Determine the (x, y) coordinate at the center of the cell enclosing the given text.  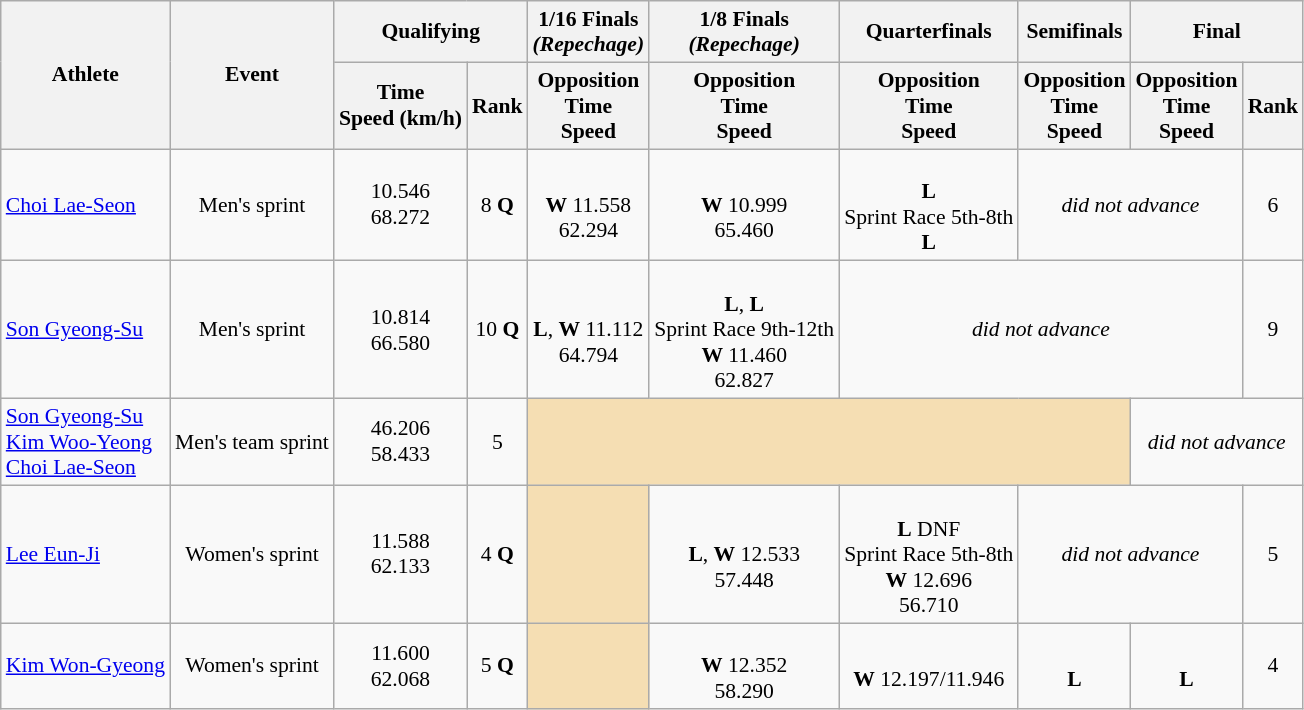
4 Q (498, 554)
Semifinals (1074, 32)
L, LSprint Race 9th-12thW 11.460 62.827 (744, 330)
Qualifying (431, 32)
5 Q (498, 666)
L DNF Sprint Race 5th-8th W 12.696 56.710 (928, 554)
Choi Lae-Seon (86, 205)
10 Q (498, 330)
Final (1216, 32)
L, W 11.112 64.794 (589, 330)
Event (252, 75)
6 (1274, 205)
Son Gyeong-Su (86, 330)
Quarterfinals (928, 32)
11.60062.068 (400, 666)
LSprint Race 5th-8thL (928, 205)
L, W 12.533 57.448 (744, 554)
Athlete (86, 75)
Men's team sprint (252, 442)
W 12.352 58.290 (744, 666)
Son Gyeong-Su Kim Woo-Yeong Choi Lae-Seon (86, 442)
11.58862.133 (400, 554)
4 (1274, 666)
10.81466.580 (400, 330)
Lee Eun-Ji (86, 554)
W 11.558 62.294 (589, 205)
46.20658.433 (400, 442)
W 10.999 65.460 (744, 205)
1/16 Finals(Repechage) (589, 32)
10.54668.272 (400, 205)
W 12.197/11.946 (928, 666)
1/8 Finals(Repechage) (744, 32)
TimeSpeed (km/h) (400, 106)
8 Q (498, 205)
Kim Won-Gyeong (86, 666)
9 (1274, 330)
